Scan for the cell matching the given text and deliver its (x, y) coordinate at center. 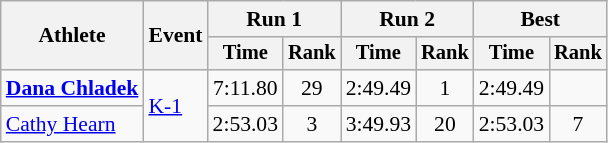
29 (312, 88)
Best (540, 19)
20 (445, 124)
Run 2 (408, 19)
Event (175, 36)
Run 1 (274, 19)
3:49.93 (378, 124)
Dana Chladek (72, 88)
7:11.80 (246, 88)
Cathy Hearn (72, 124)
K-1 (175, 106)
Athlete (72, 36)
1 (445, 88)
7 (578, 124)
3 (312, 124)
